Capture the cell that displays the provided text and extract its [x, y] central coordinate. 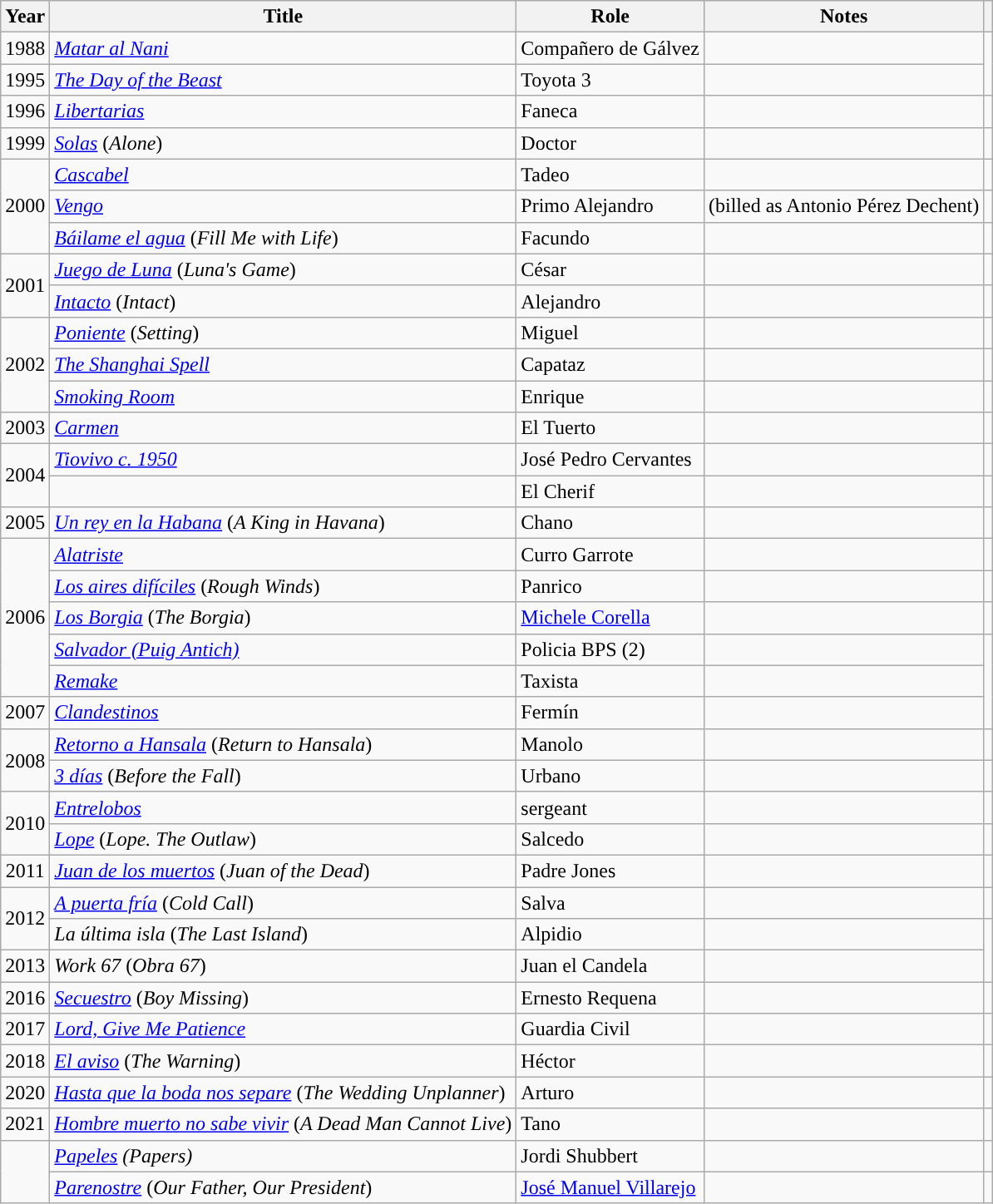
A puerta fría (Cold Call) [283, 902]
Jordi Shubbert [610, 1156]
José Manuel Villarejo [610, 1187]
Year [25, 17]
Tadeo [610, 175]
2020 [25, 1093]
Taxista [610, 681]
Retorno a Hansala (Return to Hansala) [283, 744]
2021 [25, 1124]
1988 [25, 48]
Alejandro [610, 301]
Toyota 3 [610, 80]
1995 [25, 80]
1999 [25, 143]
César [610, 269]
Cascabel [283, 175]
Juego de Luna (Luna's Game) [283, 269]
Héctor [610, 1061]
Faneca [610, 111]
Smoking Room [283, 397]
Vengo [283, 206]
Parenostre (Our Father, Our President) [283, 1187]
2007 [25, 713]
Facundo [610, 238]
Lord, Give Me Patience [283, 1029]
Carmen [283, 428]
Hasta que la boda nos separe (The Wedding Unplanner) [283, 1093]
Enrique [610, 397]
Guardia Civil [610, 1029]
Tano [610, 1124]
Secuestro (Boy Missing) [283, 998]
Title [283, 17]
Work 67 (Obra 67) [283, 966]
Michele Corella [610, 618]
2018 [25, 1061]
2000 [25, 206]
2017 [25, 1029]
Ernesto Requena [610, 998]
Primo Alejandro [610, 206]
3 días (Before the Fall) [283, 776]
The Day of the Beast [283, 80]
1996 [25, 111]
Miguel [610, 333]
2016 [25, 998]
Salvador (Puig Antich) [283, 649]
Solas (Alone) [283, 143]
José Pedro Cervantes [610, 460]
Policia BPS (2) [610, 649]
Panrico [610, 586]
El aviso (The Warning) [283, 1061]
2008 [25, 760]
sergeant [610, 807]
Manolo [610, 744]
Chano [610, 523]
(billed as Antonio Pérez Dechent) [843, 206]
2013 [25, 966]
Compañero de Gálvez [610, 48]
Doctor [610, 143]
Alpidio [610, 935]
El Tuerto [610, 428]
Urbano [610, 776]
2005 [25, 523]
2006 [25, 618]
Un rey en la Habana (A King in Havana) [283, 523]
2011 [25, 871]
Papeles (Papers) [283, 1156]
Capataz [610, 364]
Salva [610, 902]
Notes [843, 17]
Poniente (Setting) [283, 333]
Libertarias [283, 111]
Fermín [610, 713]
2002 [25, 364]
Curro Garrote [610, 555]
Báilame el agua (Fill Me with Life) [283, 238]
2004 [25, 476]
Los Borgia (The Borgia) [283, 618]
Juan de los muertos (Juan of the Dead) [283, 871]
2003 [25, 428]
Padre Jones [610, 871]
Hombre muerto no sabe vivir (A Dead Man Cannot Live) [283, 1124]
Juan el Candela [610, 966]
Tiovivo c. 1950 [283, 460]
La última isla (The Last Island) [283, 935]
2012 [25, 918]
2001 [25, 285]
Matar al Nani [283, 48]
El Cherif [610, 491]
Role [610, 17]
Clandestinos [283, 713]
Entrelobos [283, 807]
Alatriste [283, 555]
The Shanghai Spell [283, 364]
Arturo [610, 1093]
Lope (Lope. The Outlaw) [283, 839]
Los aires difíciles (Rough Winds) [283, 586]
Intacto (Intact) [283, 301]
Remake [283, 681]
Salcedo [610, 839]
2010 [25, 823]
